Identify which cell holds the provided text, then report its (x, y) central coordinate. 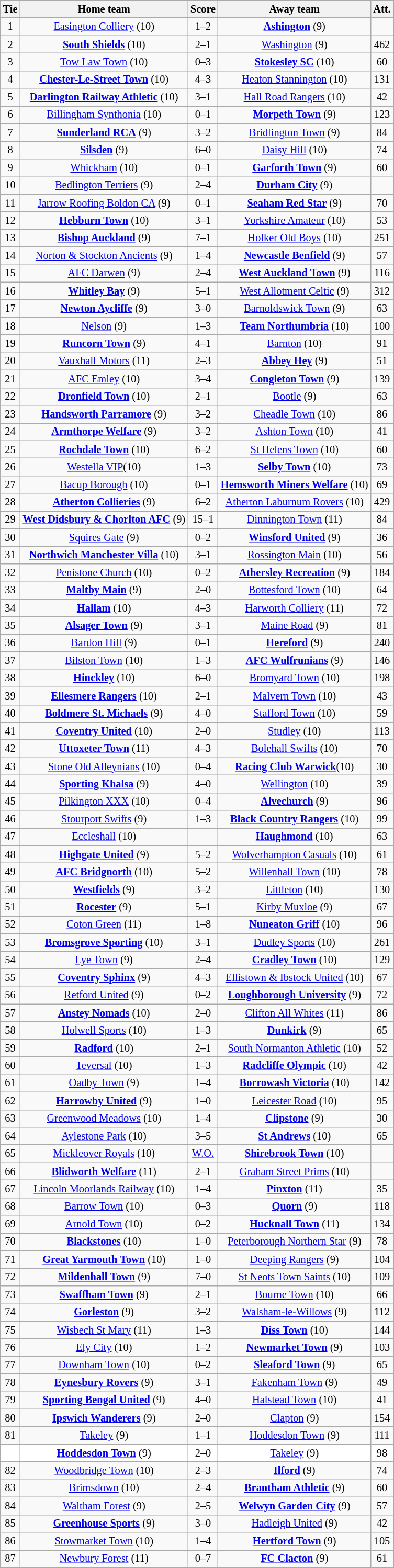
Halstead Town (10) (294, 1400)
18 (10, 326)
Atherton Laburnum Rovers (10) (294, 502)
198 (382, 678)
Malvern Town (10) (294, 696)
Sporting Bengal United (9) (104, 1400)
AFC Wulfrunians (9) (294, 661)
251 (382, 238)
Handsworth Parramore (9) (104, 414)
Borrowash Victoria (10) (294, 1083)
Ashington (9) (294, 27)
111 (382, 1435)
Dunkirk (9) (294, 1030)
146 (382, 661)
4–1 (203, 344)
Westella VIP(10) (104, 467)
87 (10, 1559)
38 (10, 678)
Shirebrook Town (10) (294, 1154)
Racing Club Warwick(10) (294, 766)
Selby Town (10) (294, 467)
Norton & Stockton Ancients (9) (104, 256)
Stowmarket Town (10) (104, 1541)
Mildenhall Town (9) (104, 1277)
Congleton Town (9) (294, 379)
Silsden (9) (104, 150)
Clipstone (9) (294, 1119)
Waltham Forest (9) (104, 1506)
21 (10, 379)
3 (10, 62)
Holwell Sports (10) (104, 1030)
AFC Darwen (9) (104, 273)
Maine Road (9) (294, 625)
24 (10, 432)
Garforth Town (9) (294, 167)
Radcliffe Olympic (10) (294, 1066)
West Didsbury & Chorlton AFC (9) (104, 520)
Eccleshall (10) (104, 837)
Brantham Athletic (9) (294, 1488)
62 (10, 1101)
7–1 (203, 238)
St Neots Town Saints (10) (294, 1277)
Oadby Town (9) (104, 1083)
16 (10, 291)
58 (10, 1030)
Woodbridge Town (10) (104, 1471)
91 (382, 344)
Barrow Town (10) (104, 1206)
17 (10, 308)
48 (10, 854)
32 (10, 572)
Bardon Hill (9) (104, 643)
Jarrow Roofing Boldon CA (9) (104, 203)
Ashton Town (10) (294, 432)
Away team (294, 9)
Ellistown & Ibstock United (10) (294, 977)
Clapton (9) (294, 1418)
Armthorpe Welfare (9) (104, 432)
Dinnington Town (11) (294, 520)
Bromyard Town (10) (294, 678)
Barnton (10) (294, 344)
28 (10, 502)
Loughborough University (9) (294, 995)
129 (382, 960)
130 (382, 889)
Nuneaton Griff (10) (294, 924)
Brimsdown (10) (104, 1488)
Sleaford Town (9) (294, 1365)
462 (382, 44)
15 (10, 273)
312 (382, 291)
AFC Emley (10) (104, 379)
116 (382, 273)
South Normanton Athletic (10) (294, 1048)
13 (10, 238)
Dronfield Town (10) (104, 397)
Pinxton (11) (294, 1189)
47 (10, 837)
Bolehall Swifts (10) (294, 749)
0–7 (203, 1559)
45 (10, 802)
Durham City (9) (294, 185)
95 (382, 1101)
29 (10, 520)
Retford United (9) (104, 995)
Billingham Synthonia (10) (104, 115)
7–0 (203, 1277)
Black Country Rangers (10) (294, 819)
1–8 (203, 924)
103 (382, 1347)
Graham Street Prims (10) (294, 1171)
79 (10, 1400)
7 (10, 132)
1 (10, 27)
St Andrews (10) (294, 1136)
142 (382, 1083)
Stafford Town (10) (294, 714)
Coton Green (11) (104, 924)
40 (10, 714)
113 (382, 731)
Holker Old Boys (10) (294, 238)
Mickleover Royals (10) (104, 1154)
Newmarket Town (9) (294, 1347)
12 (10, 220)
Maltby Main (9) (104, 590)
55 (10, 977)
Bourne Town (10) (294, 1294)
Radford (10) (104, 1048)
Darlington Railway Athletic (10) (104, 97)
Northwich Manchester Villa (10) (104, 555)
184 (382, 572)
Willenhall Town (10) (294, 872)
Fakenham Town (9) (294, 1383)
Quorn (9) (294, 1206)
Lincoln Moorlands Railway (10) (104, 1189)
Rossington Main (10) (294, 555)
1–1 (203, 1435)
Studley (10) (294, 731)
Ellesmere Rangers (10) (104, 696)
2–5 (203, 1506)
123 (382, 115)
Aylestone Park (10) (104, 1136)
Cradley Town (10) (294, 960)
139 (382, 379)
2 (10, 44)
Harrowby United (9) (104, 1101)
11 (10, 203)
99 (382, 819)
Pilkington XXX (10) (104, 802)
15–1 (203, 520)
Abbey Hey (9) (294, 361)
44 (10, 784)
Greenhouse Sports (9) (104, 1524)
Hall Road Rangers (10) (294, 97)
Wisbech St Mary (11) (104, 1330)
5 (10, 97)
80 (10, 1418)
33 (10, 590)
AFC Bridgnorth (10) (104, 872)
Uttoxeter Town (11) (104, 749)
Anstey Nomads (10) (104, 1013)
134 (382, 1224)
Eynesbury Rovers (9) (104, 1383)
Nelson (9) (104, 326)
Teversal (10) (104, 1066)
Stokesley SC (10) (294, 62)
Harworth Colliery (11) (294, 608)
261 (382, 942)
34 (10, 608)
Haughmond (10) (294, 837)
20 (10, 361)
76 (10, 1347)
Seaham Red Star (9) (294, 203)
Squires Gate (9) (104, 537)
Wellington (10) (294, 784)
Westfields (9) (104, 889)
50 (10, 889)
131 (382, 80)
Hadleigh United (9) (294, 1524)
Team Northumbria (10) (294, 326)
St Helens Town (10) (294, 449)
Swaffham Town (9) (104, 1294)
Hemsworth Miners Welfare (10) (294, 484)
100 (382, 326)
Athersley Recreation (9) (294, 572)
Clifton All Whites (11) (294, 1013)
Downham Town (10) (104, 1365)
31 (10, 555)
Tie (10, 9)
46 (10, 819)
9 (10, 167)
98 (382, 1453)
Bedlington Terriers (9) (104, 185)
Greenwood Meadows (10) (104, 1119)
144 (382, 1330)
3–5 (203, 1136)
Arnold Town (10) (104, 1224)
Newcastle Benfield (9) (294, 256)
26 (10, 467)
Bottesford Town (10) (294, 590)
Highgate United (9) (104, 854)
South Shields (10) (104, 44)
Welwyn Garden City (9) (294, 1506)
W.O. (203, 1154)
Blackstones (10) (104, 1242)
154 (382, 1418)
Hallam (10) (104, 608)
Bilston Town (10) (104, 661)
Yorkshire Amateur (10) (294, 220)
Leicester Road (10) (294, 1101)
82 (10, 1471)
Hereford (9) (294, 643)
112 (382, 1312)
Alvechurch (9) (294, 802)
Bootle (9) (294, 397)
10 (10, 185)
85 (10, 1524)
Hebburn Town (10) (104, 220)
Walsham-le-Willows (9) (294, 1312)
Winsford United (9) (294, 537)
8 (10, 150)
14 (10, 256)
Cheadle Town (10) (294, 414)
Tow Law Town (10) (104, 62)
Whitley Bay (9) (104, 291)
FC Clacton (9) (294, 1559)
Easington Colliery (10) (104, 27)
Deeping Rangers (9) (294, 1259)
Home team (104, 9)
Littleton (10) (294, 889)
3–4 (203, 379)
22 (10, 397)
Kirby Muxloe (9) (294, 907)
Score (203, 9)
Penistone Church (10) (104, 572)
Barnoldswick Town (9) (294, 308)
Coventry United (10) (104, 731)
Sporting Khalsa (9) (104, 784)
54 (10, 960)
27 (10, 484)
Peterborough Northern Star (9) (294, 1242)
Att. (382, 9)
Coventry Sphinx (9) (104, 977)
Newbury Forest (11) (104, 1559)
Bromsgrove Sporting (10) (104, 942)
83 (10, 1488)
68 (10, 1206)
Wolverhampton Casuals (10) (294, 854)
105 (382, 1541)
Rocester (9) (104, 907)
Bishop Auckland (9) (104, 238)
75 (10, 1330)
Stone Old Alleynians (10) (104, 766)
Blidworth Welfare (11) (104, 1171)
Chester-Le-Street Town (10) (104, 80)
104 (382, 1259)
240 (382, 643)
118 (382, 1206)
Boldmere St. Michaels (9) (104, 714)
Washington (9) (294, 44)
Ely City (10) (104, 1347)
4 (10, 80)
Daisy Hill (10) (294, 150)
Great Yarmouth Town (10) (104, 1259)
77 (10, 1365)
Bridlington Town (9) (294, 132)
37 (10, 661)
Hertford Town (9) (294, 1541)
429 (382, 502)
Hinckley (10) (104, 678)
West Auckland Town (9) (294, 273)
25 (10, 449)
Whickham (10) (104, 167)
Bacup Borough (10) (104, 484)
West Allotment Celtic (9) (294, 291)
Vauxhall Motors (11) (104, 361)
109 (382, 1277)
Hucknall Town (11) (294, 1224)
Atherton Collieries (9) (104, 502)
23 (10, 414)
Heaton Stannington (10) (294, 80)
Morpeth Town (9) (294, 115)
Ilford (9) (294, 1471)
6 (10, 115)
Lye Town (9) (104, 960)
Dudley Sports (10) (294, 942)
Rochdale Town (10) (104, 449)
19 (10, 344)
Gorleston (9) (104, 1312)
Stourport Swifts (9) (104, 819)
Runcorn Town (9) (104, 344)
71 (10, 1259)
Alsager Town (9) (104, 625)
Sunderland RCA (9) (104, 132)
Newton Aycliffe (9) (104, 308)
Diss Town (10) (294, 1330)
Ipswich Wanderers (9) (104, 1418)
